From the cell containing the given text, extract its center point as [x, y] coordinate. 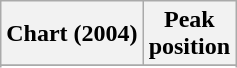
Peakposition [189, 34]
Chart (2004) [72, 34]
